Scan for the cell matching the given text and deliver its [x, y] coordinate at center. 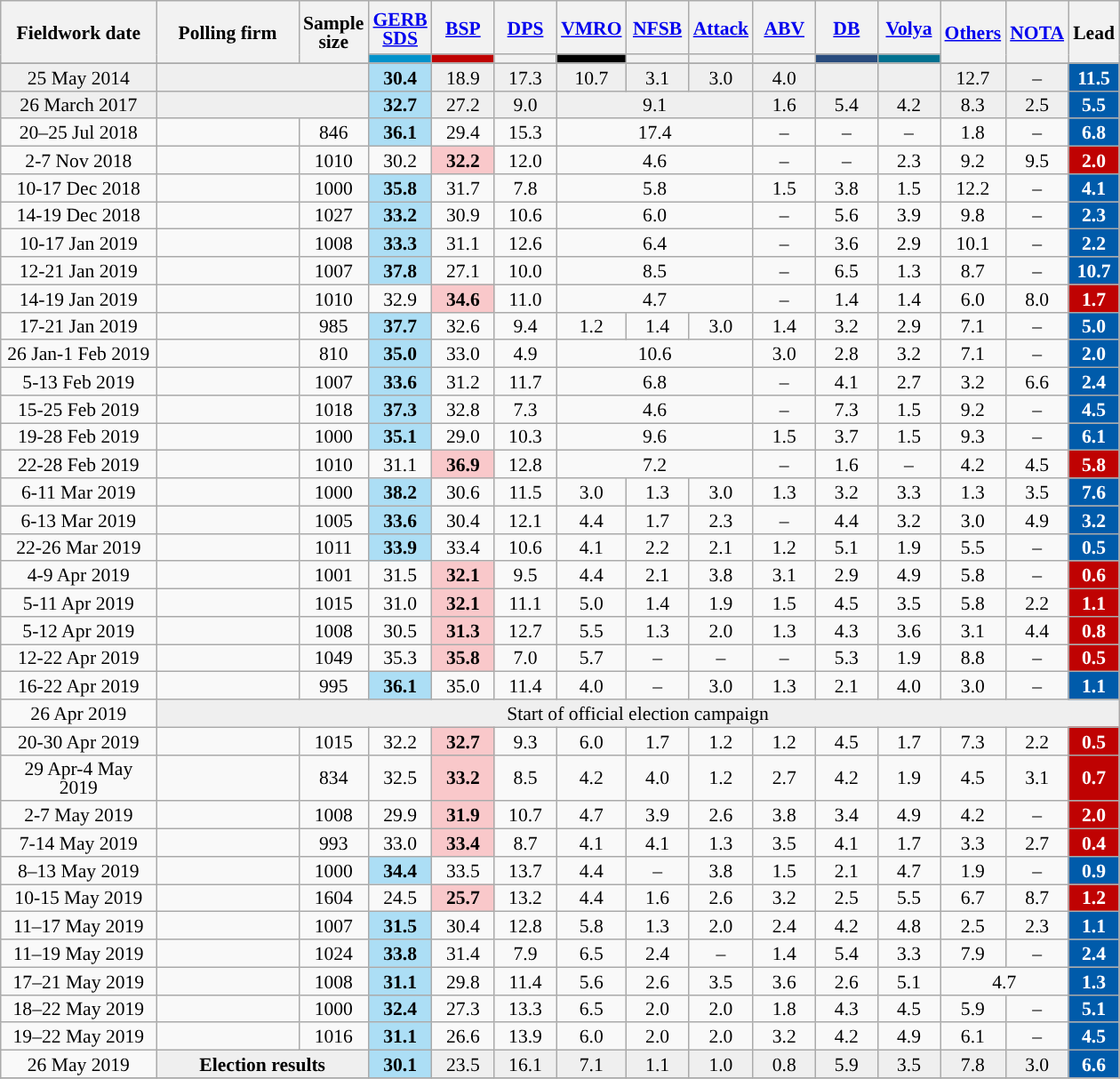
9.1 [654, 105]
Attack [721, 28]
30.5 [400, 631]
31.2 [463, 382]
1018 [333, 409]
13.7 [525, 871]
DPS [525, 28]
29.8 [463, 981]
16-22 Apr 2019 [78, 686]
18.9 [463, 76]
4-9 Apr 2019 [78, 576]
22-28 Feb 2019 [78, 464]
Samplesize [333, 32]
32.6 [463, 325]
34.4 [400, 871]
32.8 [463, 409]
31.7 [463, 188]
0.9 [1093, 871]
8–13 May 2019 [78, 871]
DB [846, 28]
20-30 Apr 2019 [78, 741]
Start of official election campaign [638, 713]
27.2 [463, 105]
30.2 [400, 160]
985 [333, 325]
7.2 [654, 464]
10.1 [973, 244]
12.0 [525, 160]
32.9 [400, 299]
6.7 [973, 898]
BSP [463, 28]
14-19 Jan 2019 [78, 299]
6-11 Mar 2019 [78, 492]
12.6 [525, 244]
8.0 [1036, 299]
31.3 [463, 631]
15-25 Feb 2019 [78, 409]
30.1 [400, 1065]
2-7 May 2019 [78, 816]
0.4 [1093, 843]
24.5 [400, 898]
1016 [333, 1036]
17-21 Jan 2019 [78, 325]
11.1 [525, 603]
5-12 Apr 2019 [78, 631]
34.6 [463, 299]
26 Apr 2019 [78, 713]
Fieldwork date [78, 32]
31.4 [463, 953]
17–21 May 2019 [78, 981]
ABV [784, 28]
Lead [1093, 32]
26 May 2019 [78, 1065]
25.7 [463, 898]
846 [333, 133]
810 [333, 354]
11.7 [525, 382]
NOTA [1036, 32]
1011 [333, 547]
8.8 [973, 658]
3.4 [846, 816]
23.5 [463, 1065]
32.4 [400, 1008]
6.4 [654, 244]
17.4 [654, 133]
37.3 [400, 409]
10.3 [525, 437]
19–22 May 2019 [78, 1036]
26 March 2017 [78, 105]
5.3 [846, 658]
27.3 [463, 1008]
11.0 [525, 299]
26 Jan-1 Feb 2019 [78, 354]
36.9 [463, 464]
33.5 [463, 871]
GERBSDS [400, 28]
7.6 [1093, 492]
29.0 [463, 437]
8.3 [973, 105]
30.9 [463, 215]
33.9 [400, 547]
834 [333, 778]
19-28 Feb 2019 [78, 437]
1024 [333, 953]
37.8 [400, 270]
32.5 [400, 778]
Polling firm [228, 32]
16.1 [525, 1065]
33.8 [400, 953]
4.8 [908, 926]
5.7 [591, 658]
Others [973, 32]
0.7 [1093, 778]
9.6 [654, 437]
13.9 [525, 1036]
38.2 [400, 492]
29 Apr-4 May 2019 [78, 778]
17.3 [525, 76]
10.0 [525, 270]
7.0 [525, 658]
9.8 [973, 215]
1005 [333, 519]
37.7 [400, 325]
3.7 [846, 437]
20–25 Jul 2018 [78, 133]
29.4 [463, 133]
1027 [333, 215]
1001 [333, 576]
2-7 Nov 2018 [78, 160]
12.2 [973, 188]
NFSB [658, 28]
2.8 [846, 354]
18–22 May 2019 [78, 1008]
5-13 Feb 2019 [78, 382]
12-22 Apr 2019 [78, 658]
0.6 [1093, 576]
10-17 Dec 2018 [78, 188]
11–19 May 2019 [78, 953]
11–17 May 2019 [78, 926]
12-21 Jan 2019 [78, 270]
7-14 May 2019 [78, 843]
12.1 [525, 519]
9.4 [525, 325]
14-19 Dec 2018 [78, 215]
9.0 [525, 105]
29.9 [400, 816]
26.6 [463, 1036]
30.6 [463, 492]
1.0 [721, 1065]
27.1 [463, 270]
13.3 [525, 1008]
15.3 [525, 133]
995 [333, 686]
31.9 [463, 816]
Volya [908, 28]
10-17 Jan 2019 [78, 244]
Election results [263, 1065]
33.3 [400, 244]
10-15 May 2019 [78, 898]
31.0 [400, 603]
5-11 Apr 2019 [78, 603]
13.2 [525, 898]
VMRO [591, 28]
1049 [333, 658]
993 [333, 843]
35.3 [400, 658]
6-13 Mar 2019 [78, 519]
25 May 2014 [78, 76]
1604 [333, 898]
35.1 [400, 437]
22-26 Mar 2019 [78, 547]
